Return the (x, y) coordinate for the center point of the cell that contains the specified text.  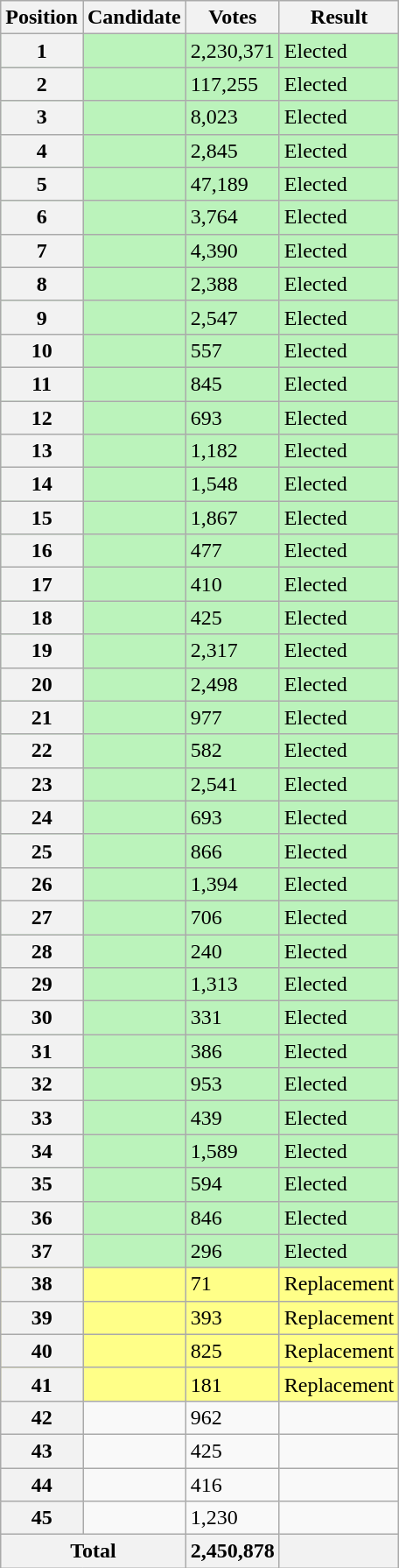
331 (233, 1018)
43 (42, 1451)
31 (42, 1051)
2,498 (233, 684)
26 (42, 884)
21 (42, 717)
845 (233, 384)
Total (94, 1551)
45 (42, 1518)
17 (42, 584)
4 (42, 151)
7 (42, 251)
22 (42, 751)
19 (42, 651)
28 (42, 950)
1,313 (233, 985)
Votes (233, 18)
962 (233, 1417)
35 (42, 1184)
296 (233, 1251)
44 (42, 1485)
39 (42, 1317)
6 (42, 217)
1,867 (233, 518)
5 (42, 184)
8 (42, 284)
1,230 (233, 1518)
34 (42, 1151)
30 (42, 1018)
40 (42, 1351)
33 (42, 1118)
13 (42, 451)
37 (42, 1251)
2,541 (233, 784)
12 (42, 418)
4,390 (233, 251)
181 (233, 1384)
9 (42, 317)
1,548 (233, 484)
8,023 (233, 117)
2,845 (233, 151)
953 (233, 1084)
16 (42, 551)
706 (233, 917)
2,450,878 (233, 1551)
42 (42, 1417)
18 (42, 618)
15 (42, 518)
Result (339, 18)
71 (233, 1284)
977 (233, 717)
3 (42, 117)
2 (42, 84)
3,764 (233, 217)
1,589 (233, 1151)
1 (42, 51)
1,394 (233, 884)
29 (42, 985)
32 (42, 1084)
47,189 (233, 184)
582 (233, 751)
594 (233, 1184)
Candidate (134, 18)
846 (233, 1218)
23 (42, 784)
2,317 (233, 651)
557 (233, 350)
866 (233, 851)
825 (233, 1351)
24 (42, 817)
1,182 (233, 451)
117,255 (233, 84)
386 (233, 1051)
38 (42, 1284)
2,388 (233, 284)
14 (42, 484)
10 (42, 350)
2,547 (233, 317)
11 (42, 384)
25 (42, 851)
36 (42, 1218)
410 (233, 584)
240 (233, 950)
41 (42, 1384)
2,230,371 (233, 51)
439 (233, 1118)
477 (233, 551)
Position (42, 18)
27 (42, 917)
20 (42, 684)
416 (233, 1485)
393 (233, 1317)
